Identify which cell holds the provided text, then report its (X, Y) central coordinate. 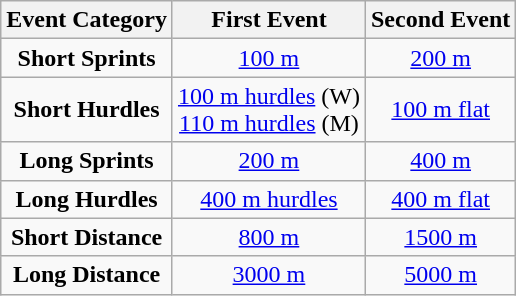
5000 m (440, 275)
800 m (268, 237)
Event Category (87, 20)
100 m hurdles (W)110 m hurdles (M) (268, 110)
100 m flat (440, 110)
1500 m (440, 237)
100 m (268, 58)
Long Distance (87, 275)
Long Hurdles (87, 199)
Short Distance (87, 237)
Short Sprints (87, 58)
Short Hurdles (87, 110)
400 m (440, 161)
Second Event (440, 20)
400 m flat (440, 199)
Long Sprints (87, 161)
3000 m (268, 275)
First Event (268, 20)
400 m hurdles (268, 199)
